Output the [x, y] coordinate of the center of the cell containing the given text.  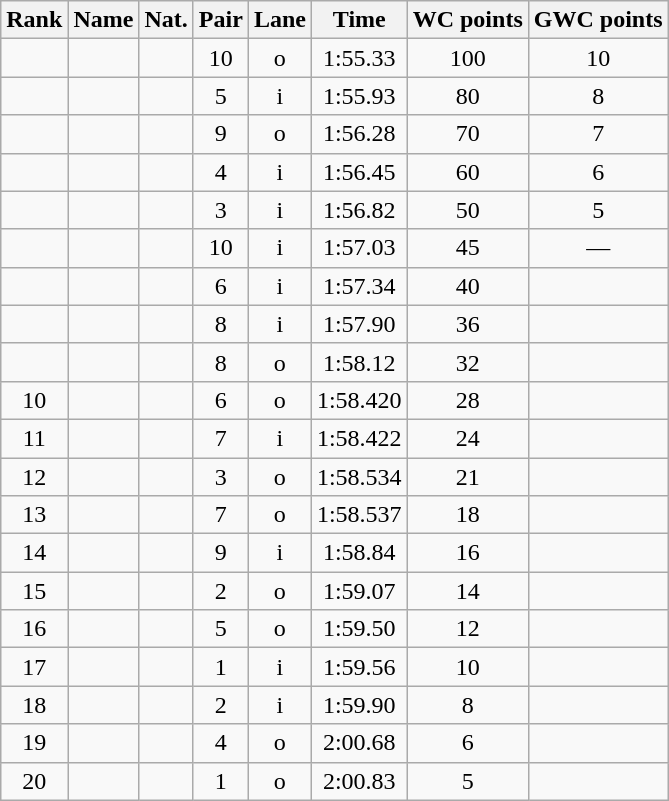
1:56.28 [359, 134]
1:57.03 [359, 248]
21 [468, 477]
24 [468, 438]
15 [34, 591]
60 [468, 172]
1:58.422 [359, 438]
17 [34, 667]
45 [468, 248]
Lane [280, 20]
Rank [34, 20]
GWC points [598, 20]
1:58.420 [359, 400]
Pair [220, 20]
1:55.33 [359, 58]
32 [468, 362]
50 [468, 210]
1:59.07 [359, 591]
1:57.90 [359, 324]
1:59.50 [359, 629]
1:57.34 [359, 286]
36 [468, 324]
13 [34, 515]
11 [34, 438]
2:00.68 [359, 743]
1:58.534 [359, 477]
80 [468, 96]
100 [468, 58]
70 [468, 134]
20 [34, 781]
Name [104, 20]
28 [468, 400]
Time [359, 20]
1:56.45 [359, 172]
1:59.56 [359, 667]
2:00.83 [359, 781]
1:58.537 [359, 515]
Nat. [166, 20]
1:59.90 [359, 705]
WC points [468, 20]
— [598, 248]
40 [468, 286]
19 [34, 743]
1:58.84 [359, 553]
1:55.93 [359, 96]
1:56.82 [359, 210]
1:58.12 [359, 362]
